Return the (X, Y) coordinate for the center point of the cell that contains the specified text.  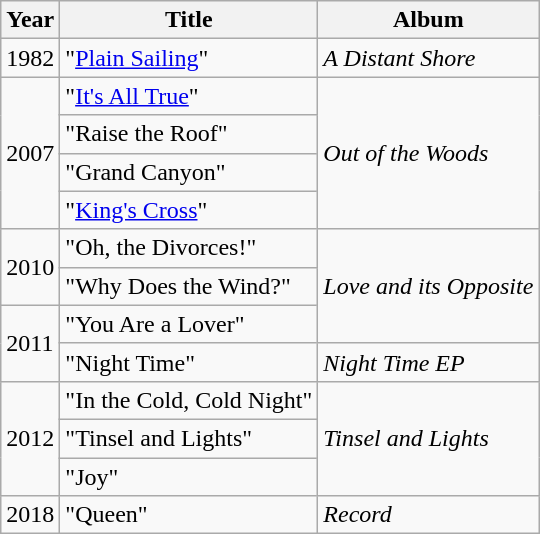
"You Are a Lover" (189, 324)
"Plain Sailing" (189, 58)
"Oh, the Divorces!" (189, 248)
"Why Does the Wind?" (189, 286)
Record (428, 515)
1982 (30, 58)
"It's All True" (189, 96)
2010 (30, 267)
2011 (30, 343)
"Queen" (189, 515)
A Distant Shore (428, 58)
"King's Cross" (189, 210)
Year (30, 20)
2018 (30, 515)
2007 (30, 153)
2012 (30, 438)
"Joy" (189, 477)
Out of the Woods (428, 153)
"Raise the Roof" (189, 134)
Night Time EP (428, 362)
"Tinsel and Lights" (189, 438)
Tinsel and Lights (428, 438)
"Night Time" (189, 362)
Love and its Opposite (428, 286)
"In the Cold, Cold Night" (189, 400)
Album (428, 20)
Title (189, 20)
"Grand Canyon" (189, 172)
